Capture the cell that displays the provided text and extract its (x, y) central coordinate. 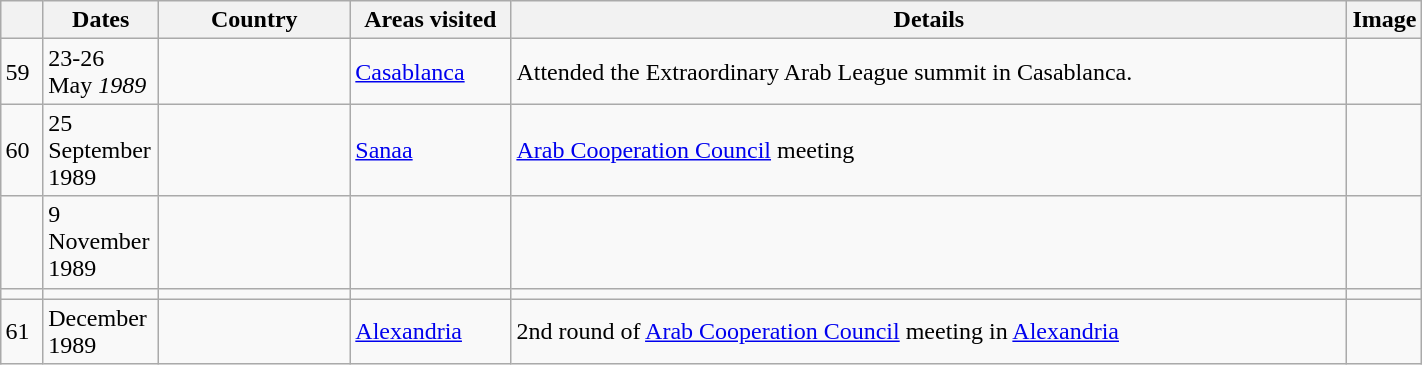
December 1989 (101, 332)
60 (22, 150)
Details (929, 20)
Attended the Extraordinary Arab League summit in Casablanca. (929, 72)
Sanaa (430, 150)
61 (22, 332)
2nd round of Arab Cooperation Council meeting in Alexandria (929, 332)
59 (22, 72)
Arab Cooperation Council meeting (929, 150)
Casablanca (430, 72)
Areas visited (430, 20)
9 November 1989 (101, 242)
Dates (101, 20)
Image (1384, 20)
23-26 May 1989 (101, 72)
Country (254, 20)
25 September 1989 (101, 150)
Alexandria (430, 332)
